For the text-containing cell, return its midpoint in [X, Y] coordinate format. 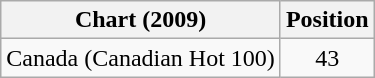
43 [327, 58]
Position [327, 20]
Canada (Canadian Hot 100) [141, 58]
Chart (2009) [141, 20]
